From the cell containing the given text, extract its center point as [X, Y] coordinate. 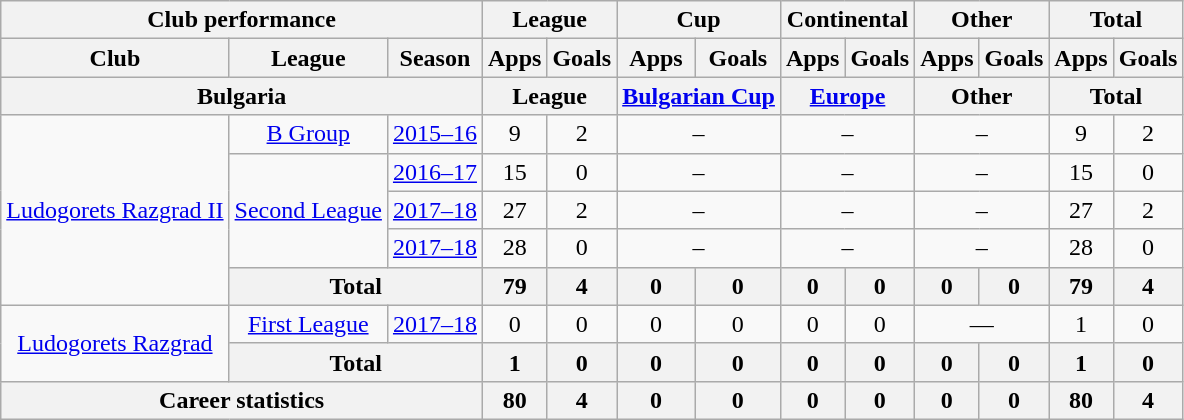
Ludogorets Razgrad [115, 343]
Europe [847, 96]
Cup [699, 20]
Ludogorets Razgrad II [115, 210]
Bulgarian Cup [699, 96]
— [982, 324]
Second League [308, 210]
Club performance [242, 20]
Career statistics [242, 400]
Club [115, 58]
First League [308, 324]
Continental [847, 20]
Season [434, 58]
B Group [308, 134]
Bulgaria [242, 96]
2015–16 [434, 134]
2016–17 [434, 172]
